Return the (X, Y) coordinate for the center point of the cell that contains the specified text.  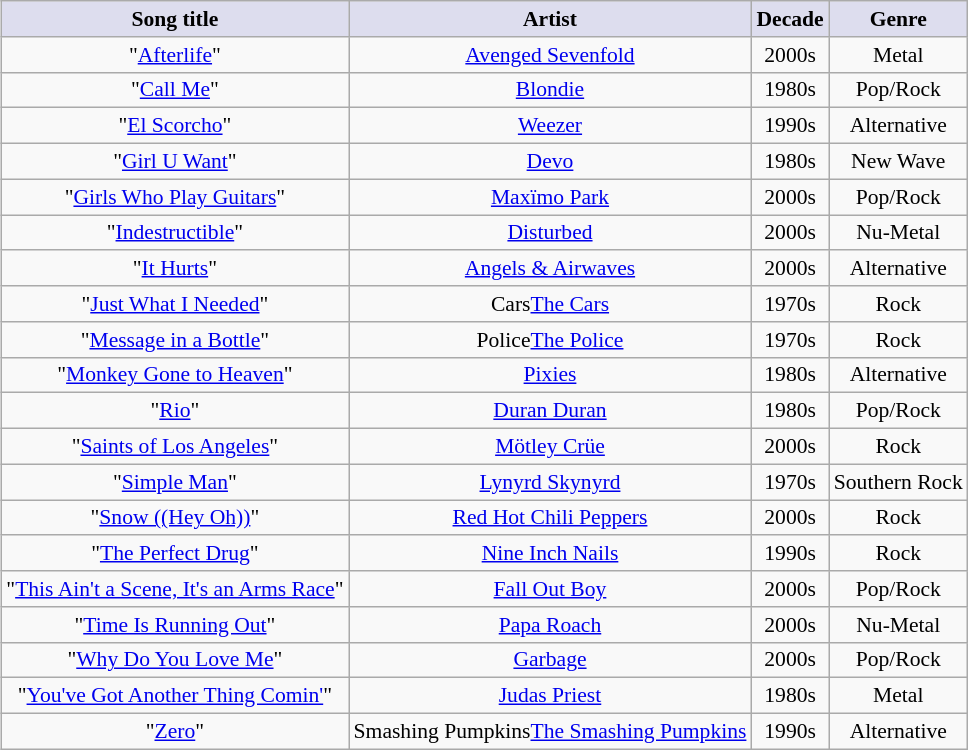
"Time Is Running Out" (174, 624)
Duran Duran (550, 411)
Red Hot Chili Peppers (550, 518)
Disturbed (550, 232)
Maxïmo Park (550, 197)
"Simple Man" (174, 482)
"Indestructible" (174, 232)
"Monkey Gone to Heaven" (174, 375)
"Call Me" (174, 90)
Devo (550, 161)
"You've Got Another Thing Comin'" (174, 696)
Papa Roach (550, 624)
Avenged Sevenfold (550, 54)
"The Perfect Drug" (174, 553)
New Wave (898, 161)
"Zero" (174, 731)
Mötley Crüe (550, 446)
CarsThe Cars (550, 304)
Angels & Airwaves (550, 268)
Song title (174, 19)
Artist (550, 19)
Weezer (550, 126)
"Rio" (174, 411)
Blondie (550, 90)
Fall Out Boy (550, 589)
Judas Priest (550, 696)
"Just What I Needed" (174, 304)
"El Scorcho" (174, 126)
Genre (898, 19)
"Girls Who Play Guitars" (174, 197)
Smashing PumpkinsThe Smashing Pumpkins (550, 731)
PoliceThe Police (550, 339)
"Girl U Want" (174, 161)
"Saints of Los Angeles" (174, 446)
Decade (790, 19)
"Snow ((Hey Oh))" (174, 518)
"Why Do You Love Me" (174, 660)
Nine Inch Nails (550, 553)
Southern Rock (898, 482)
"Message in a Bottle" (174, 339)
Garbage (550, 660)
"It Hurts" (174, 268)
"This Ain't a Scene, It's an Arms Race" (174, 589)
"Afterlife" (174, 54)
Lynyrd Skynyrd (550, 482)
Pixies (550, 375)
